For the text-containing cell, return its midpoint in [x, y] coordinate format. 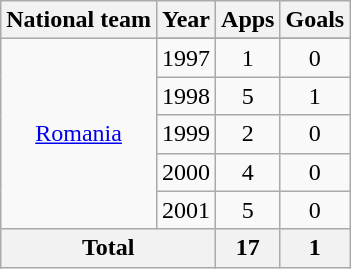
1999 [186, 134]
2000 [186, 172]
Year [186, 20]
17 [248, 248]
2 [248, 134]
Goals [315, 20]
Apps [248, 20]
2001 [186, 210]
Total [108, 248]
4 [248, 172]
Romania [79, 134]
1997 [186, 58]
1998 [186, 96]
National team [79, 20]
